Identify which cell holds the provided text, then report its [x, y] central coordinate. 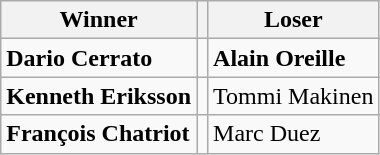
Marc Duez [294, 134]
Loser [294, 20]
Tommi Makinen [294, 96]
Dario Cerrato [99, 58]
Kenneth Eriksson [99, 96]
François Chatriot [99, 134]
Alain Oreille [294, 58]
Winner [99, 20]
